Identify which cell holds the provided text, then report its (X, Y) central coordinate. 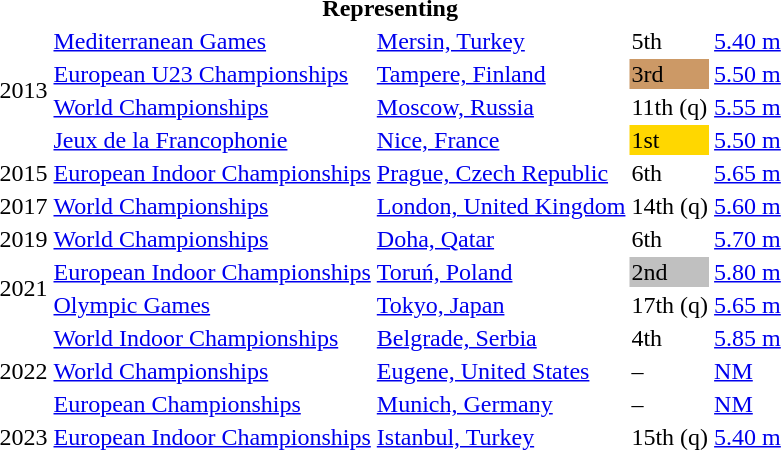
London, United Kingdom (501, 206)
Nice, France (501, 140)
4th (670, 338)
Toruń, Poland (501, 272)
Mediterranean Games (212, 41)
Mersin, Turkey (501, 41)
Olympic Games (212, 305)
European U23 Championships (212, 74)
Doha, Qatar (501, 239)
Jeux de la Francophonie (212, 140)
3rd (670, 74)
Prague, Czech Republic (501, 173)
2nd (670, 272)
5th (670, 41)
Moscow, Russia (501, 107)
14th (q) (670, 206)
Tokyo, Japan (501, 305)
European Championships (212, 404)
Belgrade, Serbia (501, 338)
1st (670, 140)
17th (q) (670, 305)
World Indoor Championships (212, 338)
Munich, Germany (501, 404)
Eugene, United States (501, 371)
11th (q) (670, 107)
Tampere, Finland (501, 74)
